Return the (X, Y) coordinate for the center point of the cell that contains the specified text.  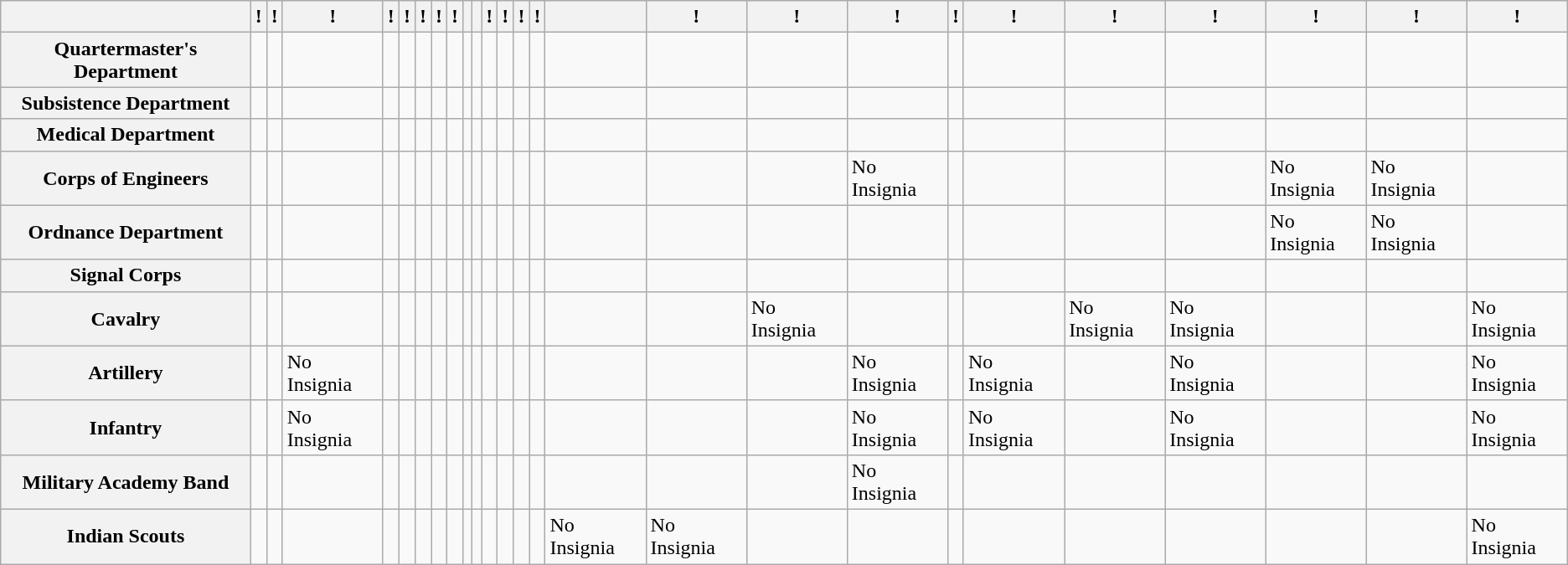
Artillery (126, 373)
Quartermaster's Department (126, 60)
Medical Department (126, 135)
Subsistence Department (126, 103)
Signal Corps (126, 275)
Cavalry (126, 318)
Indian Scouts (126, 536)
Ordnance Department (126, 233)
Corps of Engineers (126, 177)
Military Academy Band (126, 482)
Infantry (126, 427)
